Scan for the cell matching the given text and deliver its [X, Y] coordinate at center. 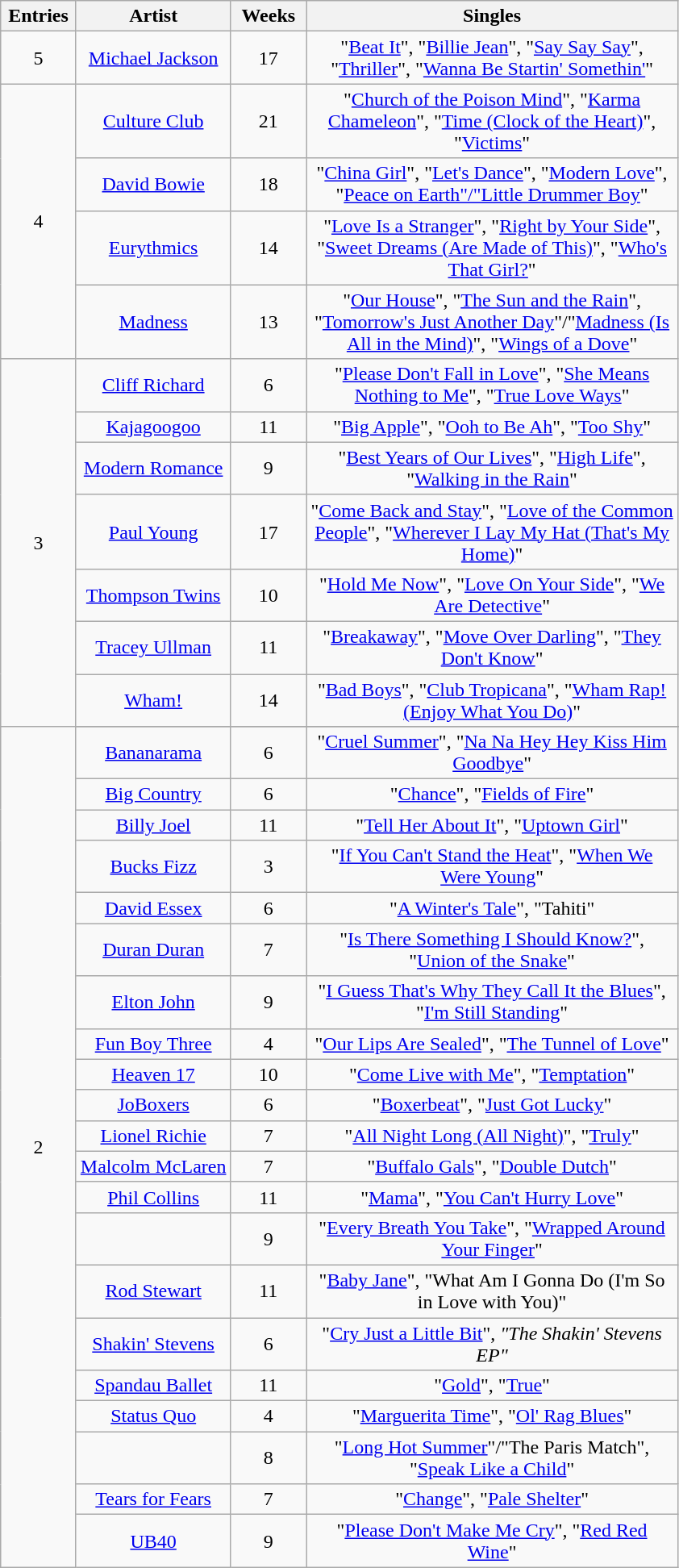
"Please Don't Make Me Cry", "Red Red Wine" [492, 1541]
Weeks [269, 16]
"Long Hot Summer"/"The Paris Match", "Speak Like a Child" [492, 1458]
"Gold", "True" [492, 1386]
"Hold Me Now", "Love On Your Side", "We Are Detective" [492, 595]
"Mama", "You Can't Hurry Love" [492, 1197]
Bucks Fizz [153, 866]
"Our House", "The Sun and the Rain", "Tomorrow's Just Another Day"/"Madness (Is All in the Mind)", "Wings of a Dove" [492, 322]
Culture Club [153, 121]
JoBoxers [153, 1105]
Michael Jackson [153, 58]
Tears for Fears [153, 1499]
"Please Don't Fall in Love", "She Means Nothing to Me", "True Love Ways" [492, 386]
"Come Live with Me", "Temptation" [492, 1074]
Artist [153, 16]
"Best Years of Our Lives", "High Life", "Walking in the Rain" [492, 468]
"Marguerita Time", "Ol' Rag Blues" [492, 1416]
"Come Back and Stay", "Love of the Common People", "Wherever I Lay My Hat (That's My Home)" [492, 532]
Singles [492, 16]
"Church of the Poison Mind", "Karma Chameleon", "Time (Clock of the Heart)", "Victims" [492, 121]
"Buffalo Gals", "Double Dutch" [492, 1166]
Malcolm McLaren [153, 1166]
Rod Stewart [153, 1291]
Madness [153, 322]
"Bad Boys", "Club Tropicana", "Wham Rap! (Enjoy What You Do)" [492, 700]
UB40 [153, 1541]
"Beat It", "Billie Jean", "Say Say Say", "Thriller", "Wanna Be Startin' Somethin'" [492, 58]
"Cruel Summer", "Na Na Hey Hey Kiss Him Goodbye" [492, 753]
Bananarama [153, 753]
"China Girl", "Let's Dance", "Modern Love", "Peace on Earth"/"Little Drummer Boy" [492, 184]
Modern Romance [153, 468]
"Our Lips Are Sealed", "The Tunnel of Love" [492, 1044]
"Cry Just a Little Bit", "The Shakin' Stevens EP" [492, 1344]
"I Guess That's Why They Call It the Blues", "I'm Still Standing" [492, 1002]
"If You Can't Stand the Heat", "When We Were Young" [492, 866]
David Essex [153, 908]
"Every Breath You Take", "Wrapped Around Your Finger" [492, 1239]
Spandau Ballet [153, 1386]
18 [269, 184]
2 [39, 1147]
Lionel Richie [153, 1136]
Wham! [153, 700]
Entries [39, 16]
"Tell Her About It", "Uptown Girl" [492, 825]
Kajagoogoo [153, 427]
Shakin' Stevens [153, 1344]
"Is There Something I Should Know?", "Union of the Snake" [492, 950]
Cliff Richard [153, 386]
Heaven 17 [153, 1074]
Thompson Twins [153, 595]
"Love Is a Stranger", "Right by Your Side", "Sweet Dreams (Are Made of This)", "Who's That Girl?" [492, 248]
Elton John [153, 1002]
David Bowie [153, 184]
Tracey Ullman [153, 647]
"Big Apple", "Ooh to Be Ah", "Too Shy" [492, 427]
Phil Collins [153, 1197]
"Breakaway", "Move Over Darling", "They Don't Know" [492, 647]
Status Quo [153, 1416]
13 [269, 322]
"A Winter's Tale", "Tahiti" [492, 908]
8 [269, 1458]
21 [269, 121]
"Boxerbeat", "Just Got Lucky" [492, 1105]
Duran Duran [153, 950]
Fun Boy Three [153, 1044]
"Change", "Pale Shelter" [492, 1499]
"All Night Long (All Night)", "Truly" [492, 1136]
Big Country [153, 794]
"Baby Jane", "What Am I Gonna Do (I'm So in Love with You)" [492, 1291]
Eurythmics [153, 248]
Paul Young [153, 532]
"Chance", "Fields of Fire" [492, 794]
Billy Joel [153, 825]
5 [39, 58]
